Capture the cell that displays the provided text and extract its [X, Y] central coordinate. 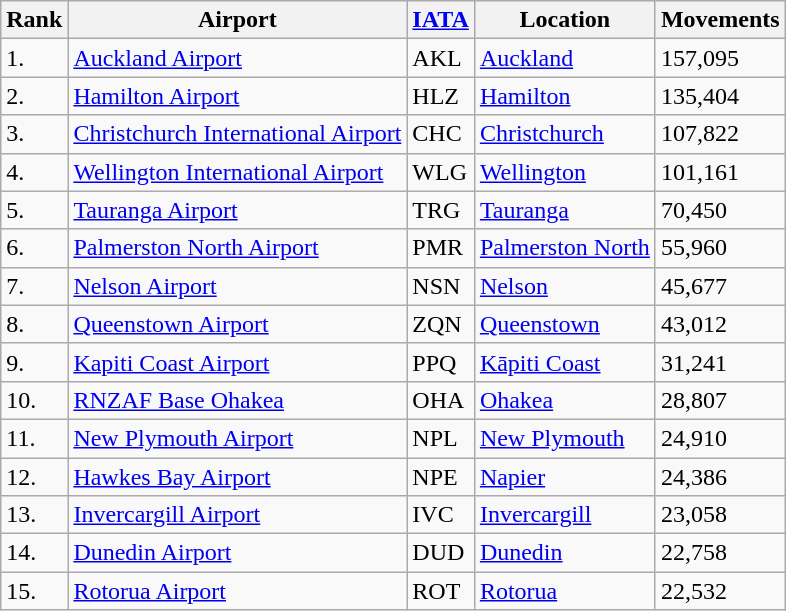
PPQ [441, 362]
5. [34, 210]
NSN [441, 286]
157,095 [720, 58]
15. [34, 591]
Rank [34, 20]
TRG [441, 210]
135,404 [720, 96]
10. [34, 400]
NPE [441, 477]
Nelson Airport [238, 286]
28,807 [720, 400]
ROT [441, 591]
Rotorua Airport [238, 591]
Tauranga Airport [238, 210]
Christchurch International Airport [238, 134]
Ohakea [564, 400]
14. [34, 553]
101,161 [720, 172]
Wellington International Airport [238, 172]
2. [34, 96]
12. [34, 477]
Kāpiti Coast [564, 362]
22,532 [720, 591]
Location [564, 20]
PMR [441, 248]
7. [34, 286]
Airport [238, 20]
New Plymouth [564, 438]
NPL [441, 438]
New Plymouth Airport [238, 438]
Queenstown [564, 324]
CHC [441, 134]
Palmerston North Airport [238, 248]
Invercargill Airport [238, 515]
WLG [441, 172]
Dunedin Airport [238, 553]
43,012 [720, 324]
RNZAF Base Ohakea [238, 400]
Queenstown Airport [238, 324]
55,960 [720, 248]
31,241 [720, 362]
AKL [441, 58]
Napier [564, 477]
9. [34, 362]
11. [34, 438]
HLZ [441, 96]
Movements [720, 20]
70,450 [720, 210]
IATA [441, 20]
Palmerston North [564, 248]
1. [34, 58]
ZQN [441, 324]
4. [34, 172]
Tauranga [564, 210]
24,386 [720, 477]
Auckland [564, 58]
6. [34, 248]
Christchurch [564, 134]
107,822 [720, 134]
Nelson [564, 286]
13. [34, 515]
DUD [441, 553]
Dunedin [564, 553]
Auckland Airport [238, 58]
Wellington [564, 172]
45,677 [720, 286]
Kapiti Coast Airport [238, 362]
IVC [441, 515]
23,058 [720, 515]
Hamilton [564, 96]
Rotorua [564, 591]
Hawkes Bay Airport [238, 477]
24,910 [720, 438]
OHA [441, 400]
22,758 [720, 553]
3. [34, 134]
Hamilton Airport [238, 96]
Invercargill [564, 515]
8. [34, 324]
